Output the (x, y) coordinate of the center of the cell containing the given text.  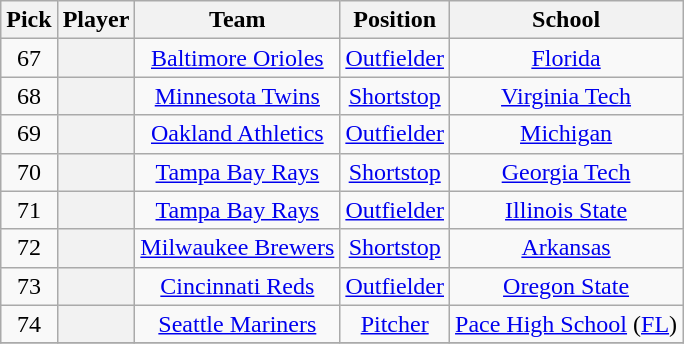
Position (395, 20)
Oakland Athletics (238, 134)
71 (29, 210)
Michigan (566, 134)
Illinois State (566, 210)
Milwaukee Brewers (238, 248)
67 (29, 58)
72 (29, 248)
School (566, 20)
70 (29, 172)
Florida (566, 58)
Virginia Tech (566, 96)
74 (29, 324)
Cincinnati Reds (238, 286)
Pitcher (395, 324)
Baltimore Orioles (238, 58)
Oregon State (566, 286)
Player (96, 20)
Georgia Tech (566, 172)
Arkansas (566, 248)
Pick (29, 20)
69 (29, 134)
Seattle Mariners (238, 324)
73 (29, 286)
Minnesota Twins (238, 96)
68 (29, 96)
Team (238, 20)
Pace High School (FL) (566, 324)
